Pinpoint the cell where the given text exists, returning its (X, Y) midpoint coordinate. 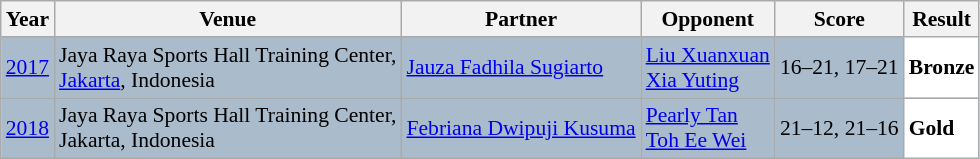
Bronze (942, 68)
21–12, 21–16 (840, 128)
Result (942, 19)
Opponent (708, 19)
Partner (520, 19)
2018 (28, 128)
Liu Xuanxuan Xia Yuting (708, 68)
Gold (942, 128)
Year (28, 19)
Jauza Fadhila Sugiarto (520, 68)
16–21, 17–21 (840, 68)
Score (840, 19)
Venue (228, 19)
2017 (28, 68)
Febriana Dwipuji Kusuma (520, 128)
Pearly Tan Toh Ee Wei (708, 128)
